Extract the (x, y) coordinate from the center of the cell holding the provided text.  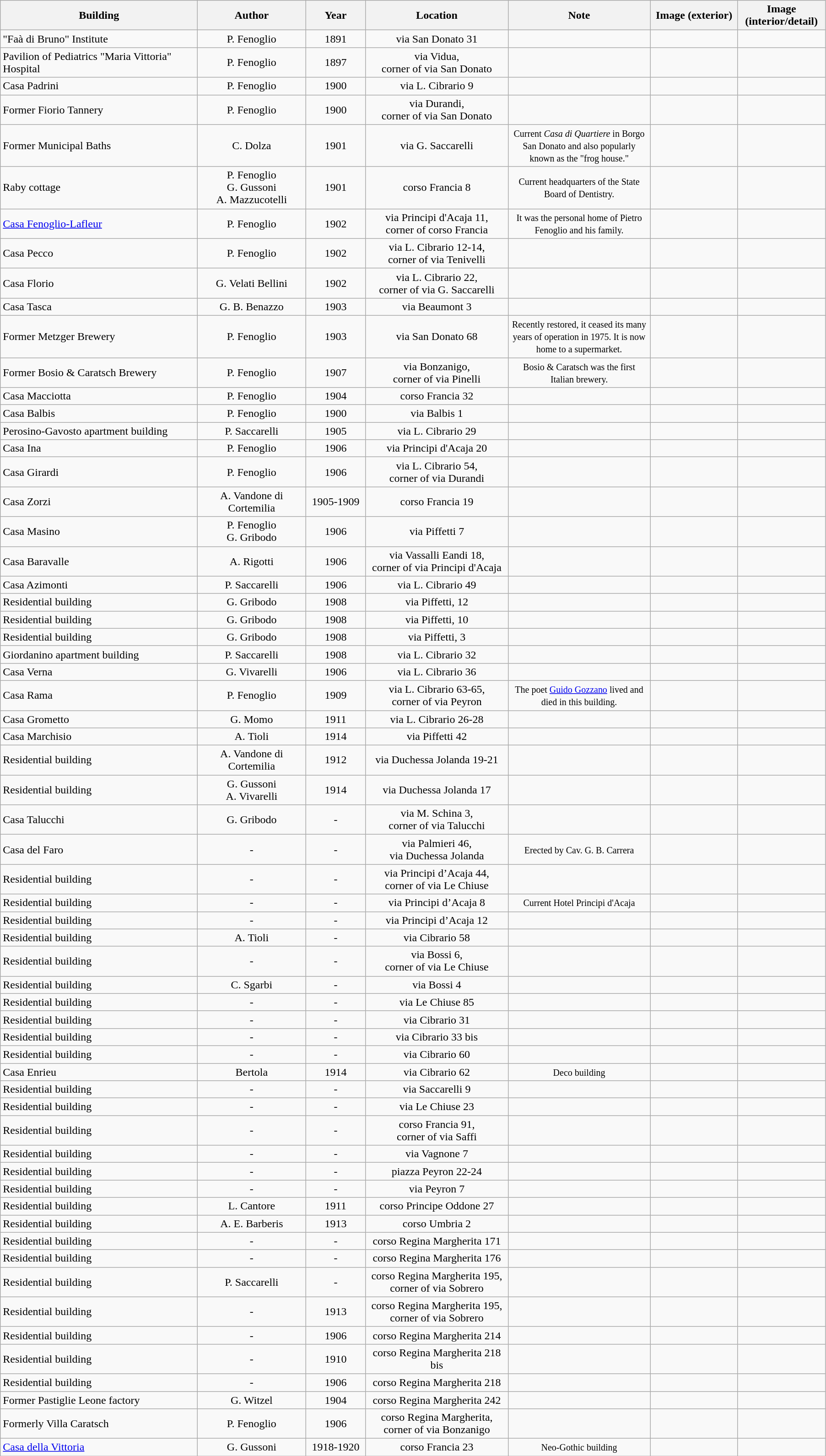
1907 (336, 372)
Pavilion of Pediatrics "Maria Vittoria" Hospital (99, 62)
Giordanino apartment building (99, 654)
Former Fiorio Tannery (99, 110)
via L. Cibrario 63-65,corner of via Peyron (437, 696)
piazza Peyron 22-24 (437, 1171)
via Vagnone 7 (437, 1154)
Casa del Faro (99, 849)
A. E. Barberis (252, 1224)
Casa Zorzi (99, 502)
corso Regina Margherita 171 (437, 1241)
Former Pastiglie Leone factory (99, 1400)
1909 (336, 696)
Casa Azimonti (99, 585)
via L. Cibrario 9 (437, 86)
Bertola (252, 1072)
via Balbis 1 (437, 414)
G. Momo (252, 719)
G. Velati Bellini (252, 283)
via Le Chiuse 85 (437, 1002)
C. Sgarbi (252, 985)
via Principi d'Acaja 11,corner of corso Francia (437, 223)
via Palmieri 46,via Duchessa Jolanda (437, 849)
corso Francia 91,corner of via Saffi (437, 1130)
Perosino-Gavosto apartment building (99, 431)
via Cibrario 58 (437, 938)
via Duchessa Jolanda 17 (437, 790)
Erected by Cav. G. B. Carrera (579, 849)
1905 (336, 431)
G. B. Benazzo (252, 307)
Casa Girardi (99, 472)
via Piffetti, 12 (437, 602)
corso Regina Margherita 218 (437, 1382)
Building (99, 16)
via Piffetti 7 (437, 532)
Current Hotel Principi d'Acaja (579, 903)
Casa Tasca (99, 307)
1910 (336, 1359)
Casa Fenoglio-Lafleur (99, 223)
P. Fenoglio G. Gribodo (252, 532)
Formerly Villa Caratsch (99, 1424)
via Peyron 7 (437, 1189)
1918-1920 (336, 1447)
via L. Cibrario 36 (437, 672)
Casa Baravalle (99, 561)
Casa Rama (99, 696)
corso Francia 32 (437, 396)
Image (exterior) (694, 16)
via San Donato 68 (437, 336)
via Cibrario 31 (437, 1019)
Former Bosio & Caratsch Brewery (99, 372)
C. Dolza (252, 146)
via L. Cibrario 49 (437, 585)
via L. Cibrario 54,corner of via Durandi (437, 472)
Note (579, 16)
via L. Cibrario 29 (437, 431)
via Piffetti 42 (437, 737)
via Duchessa Jolanda 19-21 (437, 760)
corso Regina Margherita 176 (437, 1258)
via San Donato 31 (437, 39)
via Vidua,corner of via San Donato (437, 62)
G. Gussoni (252, 1447)
Casa Talucchi (99, 820)
It was the personal home of Pietro Fenoglio and his family. (579, 223)
Casa Verna (99, 672)
Casa Enrieu (99, 1072)
Deco building (579, 1072)
Neo-Gothic building (579, 1447)
via Piffetti, 3 (437, 637)
Former Municipal Baths (99, 146)
via Principi d’Acaja 12 (437, 920)
via Bonzanigo,corner of via Pinelli (437, 372)
via Beaumont 3 (437, 307)
Image (interior/detail) (782, 16)
L. Cantore (252, 1206)
via L. Cibrario 22,corner of via G. Saccarelli (437, 283)
via Bossi 4 (437, 985)
1891 (336, 39)
corso Principe Oddone 27 (437, 1206)
via Principi d'Acaja 20 (437, 448)
Author (252, 16)
Casa Macciotta (99, 396)
via Principi d’Acaja 44,corner of via Le Chiuse (437, 879)
G. Vivarelli (252, 672)
Current headquarters of the State Board of Dentistry. (579, 188)
Location (437, 16)
via Cibrario 60 (437, 1054)
Casa Padrini (99, 86)
Casa della Vittoria (99, 1447)
via Le Chiuse 23 (437, 1107)
Casa Marchisio (99, 737)
via L. Cibrario 26-28 (437, 719)
1912 (336, 760)
corso Francia 19 (437, 502)
corso Regina Margherita 214 (437, 1335)
via Saccarelli 9 (437, 1089)
G. Gussoni A. Vivarelli (252, 790)
Year (336, 16)
corso Francia 23 (437, 1447)
Raby cottage (99, 188)
via Vassalli Eandi 18,corner of via Principi d'Acaja (437, 561)
G. Witzel (252, 1400)
corso Umbria 2 (437, 1224)
P. Fenoglio G. GussoniA. Mazzucotelli (252, 188)
Casa Florio (99, 283)
corso Regina Margherita 218 bis (437, 1359)
via G. Saccarelli (437, 146)
Bosio & Caratsch was the first Italian brewery. (579, 372)
Former Metzger Brewery (99, 336)
corso Regina Margherita 242 (437, 1400)
via L. Cibrario 32 (437, 654)
Current Casa di Quartiere in Borgo San Donato and also popularly known as the "frog house." (579, 146)
via L. Cibrario 12-14,corner of via Tenivelli (437, 253)
Casa Pecco (99, 253)
The poet Guido Gozzano lived and died in this building. (579, 696)
Casa Balbis (99, 414)
via M. Schina 3,corner of via Talucchi (437, 820)
via Durandi,corner of via San Donato (437, 110)
corso Francia 8 (437, 188)
1897 (336, 62)
Recently restored, it ceased its many years of operation in 1975. It is now home to a supermarket. (579, 336)
via Bossi 6,corner of via Le Chiuse (437, 961)
Casa Grometto (99, 719)
Casa Ina (99, 448)
via Cibrario 33 bis (437, 1037)
1905-1909 (336, 502)
via Cibrario 62 (437, 1072)
A. Rigotti (252, 561)
via Principi d’Acaja 8 (437, 903)
corso Regina Margherita,corner of via Bonzanigo (437, 1424)
"Faà di Bruno" Institute (99, 39)
via Piffetti, 10 (437, 620)
Casa Masino (99, 532)
